Provide the (X, Y) coordinate of the cell's center where the given text is located.  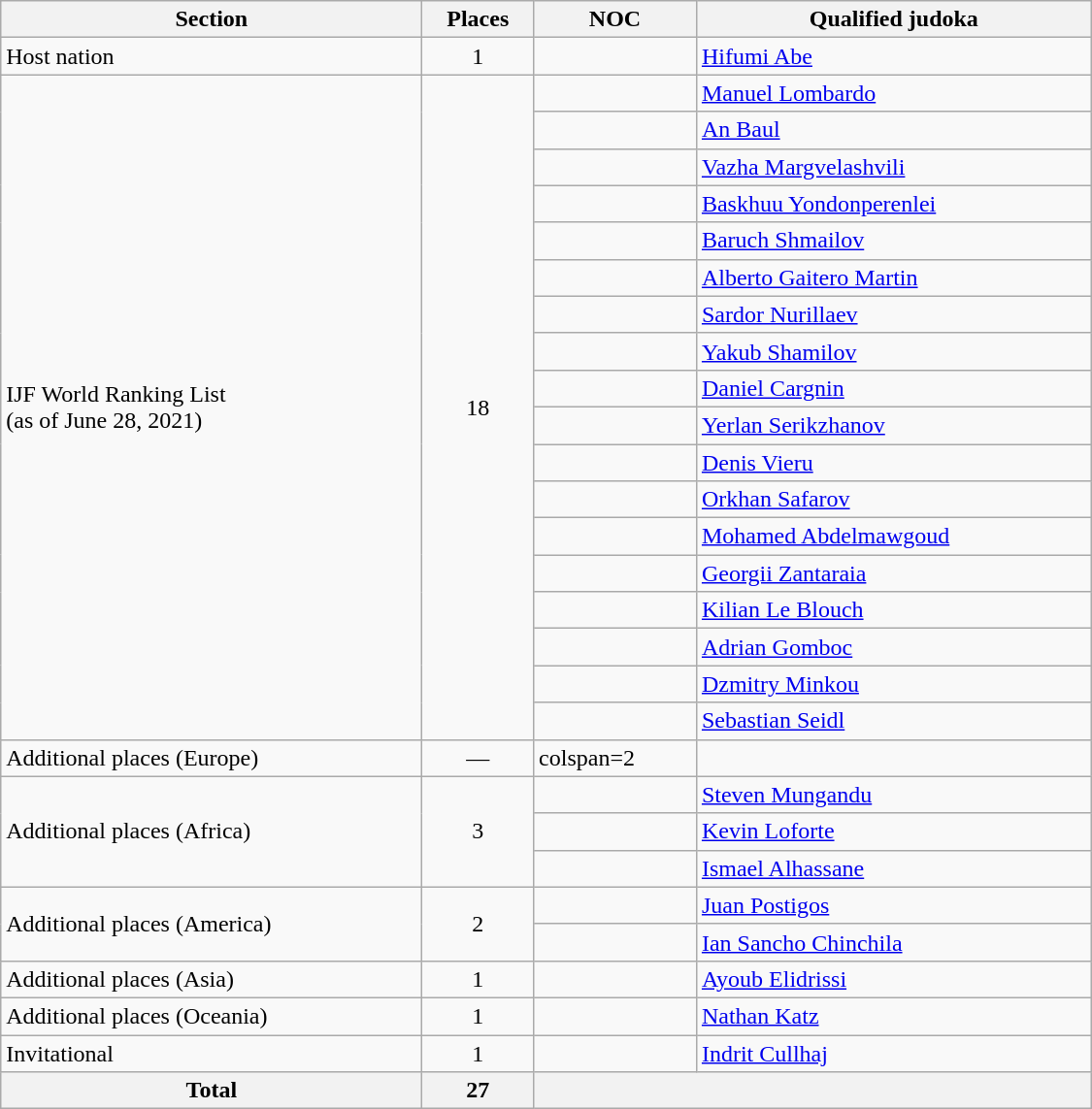
Kilian Le Blouch (893, 610)
NOC (615, 19)
Nathan Katz (893, 1016)
Mohamed Abdelmawgoud (893, 537)
— (478, 758)
Total (212, 1091)
18 (478, 408)
Section (212, 19)
Places (478, 19)
Sebastian Seidl (893, 721)
An Baul (893, 130)
Yakub Shamilov (893, 351)
Additional places (Oceania) (212, 1016)
Yerlan Serikzhanov (893, 425)
Ayoub Elidrissi (893, 979)
2 (478, 924)
Juan Postigos (893, 905)
Denis Vieru (893, 463)
Additional places (Africa) (212, 832)
Ian Sancho Chinchila (893, 942)
Baskhuu Yondonperenlei (893, 204)
Georgii Zantaraia (893, 573)
Kevin Loforte (893, 832)
Baruch Shmailov (893, 241)
Adrian Gomboc (893, 647)
Additional places (America) (212, 924)
colspan=2 (615, 758)
Manuel Lombardo (893, 93)
Host nation (212, 56)
Vazha Margvelashvili (893, 167)
Indrit Cullhaj (893, 1053)
Alberto Gaitero Martin (893, 277)
IJF World Ranking List(as of June 28, 2021) (212, 408)
Daniel Cargnin (893, 388)
Dzmitry Minkou (893, 684)
Ismael Alhassane (893, 868)
Orkhan Safarov (893, 500)
3 (478, 832)
Invitational (212, 1053)
Qualified judoka (893, 19)
Steven Mungandu (893, 795)
27 (478, 1091)
Hifumi Abe (893, 56)
Additional places (Europe) (212, 758)
Additional places (Asia) (212, 979)
Sardor Nurillaev (893, 314)
